Extract the (X, Y) coordinate from the center of the cell holding the provided text.  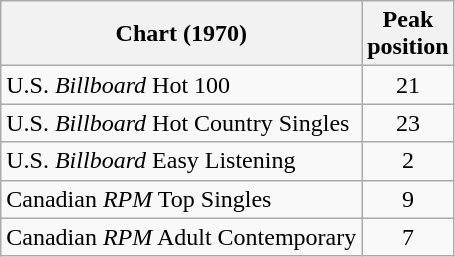
7 (408, 237)
Chart (1970) (182, 34)
9 (408, 199)
Canadian RPM Adult Contemporary (182, 237)
U.S. Billboard Easy Listening (182, 161)
21 (408, 85)
2 (408, 161)
U.S. Billboard Hot Country Singles (182, 123)
Canadian RPM Top Singles (182, 199)
Peakposition (408, 34)
U.S. Billboard Hot 100 (182, 85)
23 (408, 123)
